Detect which cell encompasses the target text, then output its [x, y] center coordinate. 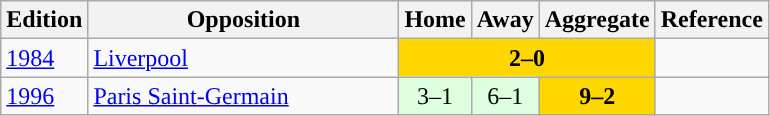
Reference [712, 20]
1996 [44, 96]
6–1 [505, 96]
3–1 [435, 96]
Paris Saint-Germain [244, 96]
Liverpool [244, 58]
9–2 [597, 96]
Opposition [244, 20]
Edition [44, 20]
2–0 [527, 58]
Aggregate [597, 20]
1984 [44, 58]
Home [435, 20]
Away [505, 20]
